Determine the [X, Y] coordinate at the center of the cell enclosing the given text.  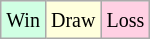
Draw [72, 20]
Win [24, 20]
Loss [126, 20]
